From the cell containing the given text, extract its center point as [x, y] coordinate. 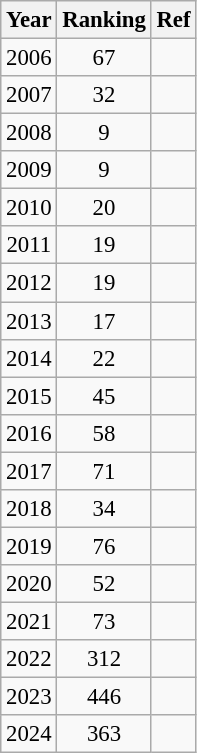
2012 [29, 283]
45 [104, 396]
2022 [29, 659]
32 [104, 95]
22 [104, 358]
2018 [29, 509]
2021 [29, 621]
2013 [29, 321]
2010 [29, 208]
58 [104, 433]
446 [104, 697]
312 [104, 659]
2007 [29, 95]
76 [104, 546]
2024 [29, 734]
Year [29, 20]
2019 [29, 546]
2011 [29, 245]
73 [104, 621]
2023 [29, 697]
Ref [174, 20]
2006 [29, 58]
71 [104, 471]
363 [104, 734]
17 [104, 321]
2020 [29, 584]
2015 [29, 396]
2016 [29, 433]
67 [104, 58]
2014 [29, 358]
2008 [29, 133]
2009 [29, 170]
34 [104, 509]
Ranking [104, 20]
20 [104, 208]
52 [104, 584]
2017 [29, 471]
